Return [x, y] of the center of cell containing provided text 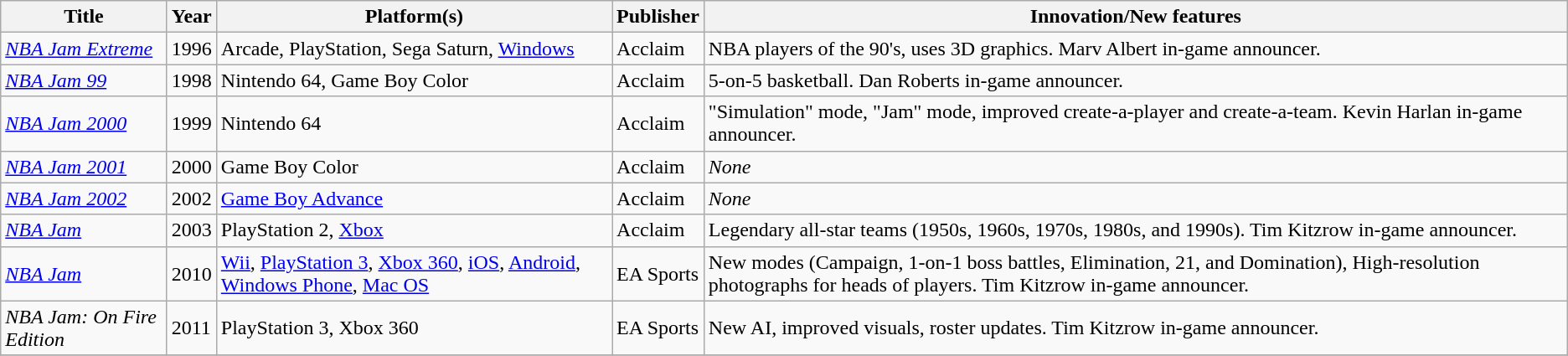
Platform(s) [414, 17]
NBA Jam: On Fire Edition [84, 328]
1999 [191, 124]
Arcade, PlayStation, Sega Saturn, Windows [414, 49]
NBA Jam Extreme [84, 49]
2011 [191, 328]
2003 [191, 230]
NBA Jam 2002 [84, 199]
2000 [191, 167]
NBA Jam 2000 [84, 124]
PlayStation 2, Xbox [414, 230]
NBA Jam 2001 [84, 167]
Innovation/New features [1136, 17]
Game Boy Advance [414, 199]
Nintendo 64 [414, 124]
Legendary all-star teams (1950s, 1960s, 1970s, 1980s, and 1990s). Tim Kitzrow in-game announcer. [1136, 230]
Nintendo 64, Game Boy Color [414, 80]
1998 [191, 80]
Game Boy Color [414, 167]
2002 [191, 199]
NBA Jam 99 [84, 80]
NBA players of the 90's, uses 3D graphics. Marv Albert in-game announcer. [1136, 49]
Publisher [658, 17]
Title [84, 17]
Year [191, 17]
5-on-5 basketball. Dan Roberts in-game announcer. [1136, 80]
2010 [191, 273]
New AI, improved visuals, roster updates. Tim Kitzrow in-game announcer. [1136, 328]
1996 [191, 49]
Wii, PlayStation 3, Xbox 360, iOS, Android, Windows Phone, Mac OS [414, 273]
"Simulation" mode, "Jam" mode, improved create-a-player and create-a-team. Kevin Harlan in-game announcer. [1136, 124]
PlayStation 3, Xbox 360 [414, 328]
